Locate the cell with the specified text and output its [x, y] center coordinate. 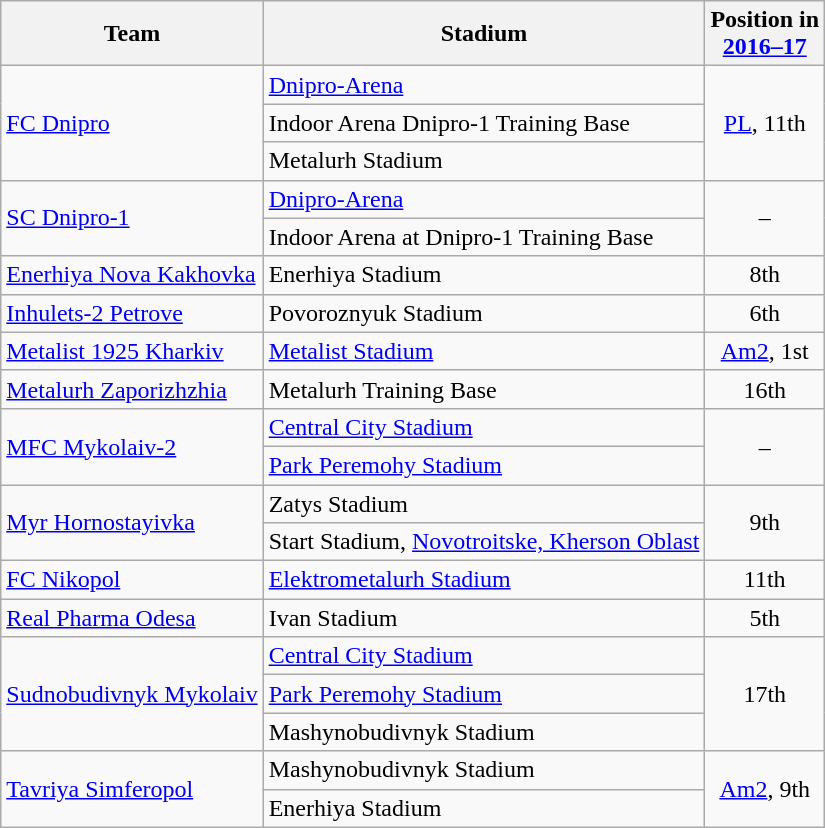
Start Stadium, Novotroitske, Kherson Oblast [484, 542]
Metalurh Stadium [484, 161]
6th [765, 313]
Stadium [484, 34]
Tavriya Simferopol [132, 789]
Elektrometalurh Stadium [484, 580]
SC Dnipro-1 [132, 218]
Am2, 9th [765, 789]
8th [765, 275]
Position in2016–17 [765, 34]
5th [765, 618]
16th [765, 389]
Inhulets-2 Petrove [132, 313]
Metalurh Training Base [484, 389]
Myr Hornostayivka [132, 522]
Metalist 1925 Kharkiv [132, 351]
FC Dnipro [132, 123]
Metalurh Zaporizhzhia [132, 389]
Real Pharma Odesa [132, 618]
FC Nikopol [132, 580]
11th [765, 580]
MFC Mykolaiv-2 [132, 446]
Indoor Arena Dnipro-1 Training Base [484, 123]
PL, 11th [765, 123]
Am2, 1st [765, 351]
Sudnobudivnyk Mykolaiv [132, 694]
Povoroznyuk Stadium [484, 313]
9th [765, 522]
17th [765, 694]
Metalist Stadium [484, 351]
Indoor Arena at Dnipro-1 Training Base [484, 237]
Ivan Stadium [484, 618]
Team [132, 34]
Enerhiya Nova Kakhovka [132, 275]
Zatys Stadium [484, 503]
